For the text-containing cell, return its midpoint in [x, y] coordinate format. 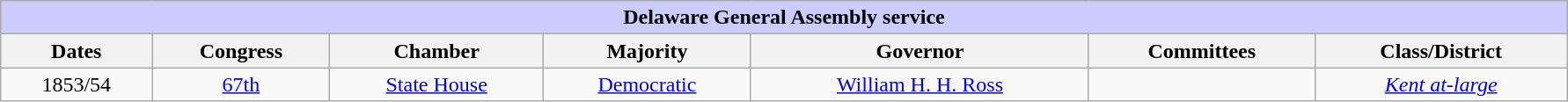
Class/District [1441, 51]
Dates [77, 51]
1853/54 [77, 84]
Majority [647, 51]
State House [436, 84]
Committees [1202, 51]
Kent at-large [1441, 84]
Democratic [647, 84]
67th [241, 84]
Governor [920, 51]
Chamber [436, 51]
William H. H. Ross [920, 84]
Congress [241, 51]
Delaware General Assembly service [785, 18]
